Return the (X, Y) coordinate for the center point of the cell that contains the specified text.  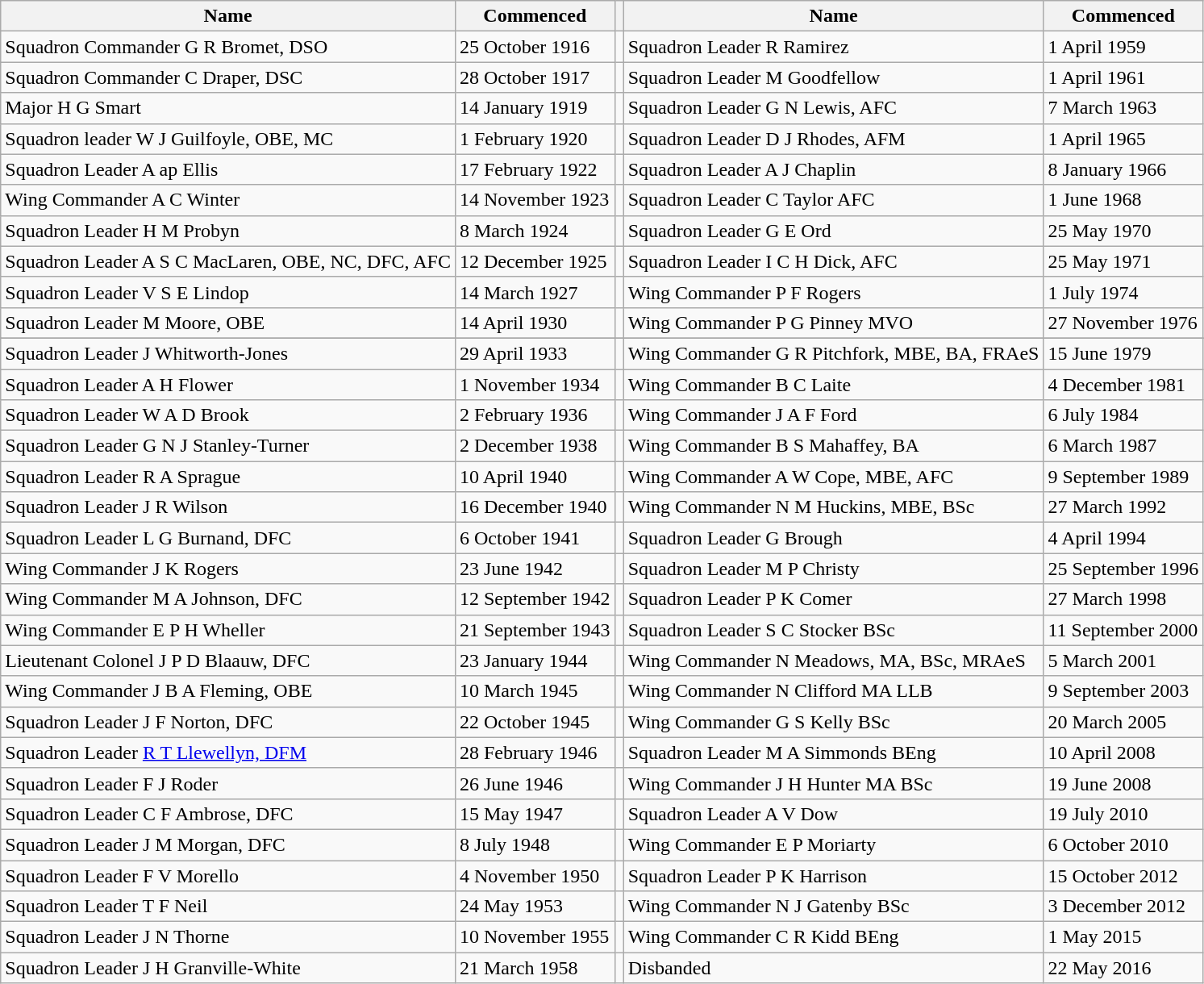
Squadron Commander G R Bromet, DSO (228, 47)
Wing Commander J A F Ford (834, 415)
Squadron Leader W A D Brook (228, 415)
Squadron Leader P K Harrison (834, 875)
3 December 2012 (1123, 907)
Squadron Leader M Moore, OBE (228, 323)
1 April 1965 (1123, 139)
9 September 1989 (1123, 477)
19 June 2008 (1123, 783)
Wing Commander J H Hunter MA BSc (834, 783)
Squadron Leader A ap Ellis (228, 169)
15 May 1947 (535, 814)
1 February 1920 (535, 139)
28 October 1917 (535, 77)
6 March 1987 (1123, 446)
2 February 1936 (535, 415)
21 September 1943 (535, 630)
25 September 1996 (1123, 569)
10 November 1955 (535, 937)
12 December 1925 (535, 261)
Squadron Leader C F Ambrose, DFC (228, 814)
25 October 1916 (535, 47)
Squadron Leader A J Chaplin (834, 169)
6 July 1984 (1123, 415)
Lieutenant Colonel J P D Blaauw, DFC (228, 661)
27 November 1976 (1123, 323)
Wing Commander N Meadows, MA, BSc, MRAeS (834, 661)
4 April 1994 (1123, 538)
Wing Commander E P Moriarty (834, 844)
19 July 2010 (1123, 814)
8 January 1966 (1123, 169)
Wing Commander J K Rogers (228, 569)
Squadron Leader G Brough (834, 538)
14 January 1919 (535, 108)
Squadron Leader M Goodfellow (834, 77)
Squadron Leader R A Sprague (228, 477)
Squadron Leader H M Probyn (228, 231)
Squadron Leader F J Roder (228, 783)
25 May 1970 (1123, 231)
Wing Commander G R Pitchfork, MBE, BA, FRAeS (834, 353)
1 April 1961 (1123, 77)
1 May 2015 (1123, 937)
Squadron Leader P K Comer (834, 599)
20 March 2005 (1123, 722)
1 July 1974 (1123, 292)
Squadron Leader S C Stocker BSc (834, 630)
16 December 1940 (535, 507)
Wing Commander N Clifford MA LLB (834, 691)
Squadron Leader A S C MacLaren, OBE, NC, DFC, AFC (228, 261)
Squadron Leader T F Neil (228, 907)
22 October 1945 (535, 722)
Wing Commander C R Kidd BEng (834, 937)
Squadron Leader J R Wilson (228, 507)
Squadron Leader V S E Lindop (228, 292)
1 June 1968 (1123, 200)
4 November 1950 (535, 875)
11 September 2000 (1123, 630)
28 February 1946 (535, 753)
7 March 1963 (1123, 108)
15 October 2012 (1123, 875)
24 May 1953 (535, 907)
Wing Commander N J Gatenby BSc (834, 907)
8 March 1924 (535, 231)
27 March 1992 (1123, 507)
Squadron Leader J F Norton, DFC (228, 722)
Squadron Leader J N Thorne (228, 937)
Squadron Leader M A Simmonds BEng (834, 753)
4 December 1981 (1123, 385)
23 June 1942 (535, 569)
1 November 1934 (535, 385)
Wing Commander B S Mahaffey, BA (834, 446)
10 April 2008 (1123, 753)
Squadron Leader I C H Dick, AFC (834, 261)
Wing Commander P F Rogers (834, 292)
Squadron Leader G E Ord (834, 231)
12 September 1942 (535, 599)
25 May 1971 (1123, 261)
29 April 1933 (535, 353)
Major H G Smart (228, 108)
5 March 2001 (1123, 661)
27 March 1998 (1123, 599)
14 April 1930 (535, 323)
Wing Commander P G Pinney MVO (834, 323)
Squadron Leader L G Burnand, DFC (228, 538)
23 January 1944 (535, 661)
Squadron Leader R Ramirez (834, 47)
Squadron Leader J H Granville-White (228, 968)
Wing Commander E P H Wheller (228, 630)
10 April 1940 (535, 477)
6 October 2010 (1123, 844)
Wing Commander G S Kelly BSc (834, 722)
Squadron Leader A H Flower (228, 385)
Squadron Leader G N Lewis, AFC (834, 108)
14 November 1923 (535, 200)
Squadron Commander C Draper, DSC (228, 77)
Squadron Leader F V Morello (228, 875)
1 April 1959 (1123, 47)
Squadron Leader R T Llewellyn, DFM (228, 753)
26 June 1946 (535, 783)
Squadron Leader J M Morgan, DFC (228, 844)
2 December 1938 (535, 446)
Disbanded (834, 968)
Wing Commander A W Cope, MBE, AFC (834, 477)
21 March 1958 (535, 968)
10 March 1945 (535, 691)
Squadron Leader A V Dow (834, 814)
Squadron Leader M P Christy (834, 569)
Squadron Leader J Whitworth-Jones (228, 353)
15 June 1979 (1123, 353)
Wing Commander M A Johnson, DFC (228, 599)
Squadron leader W J Guilfoyle, OBE, MC (228, 139)
22 May 2016 (1123, 968)
Squadron Leader D J Rhodes, AFM (834, 139)
17 February 1922 (535, 169)
9 September 2003 (1123, 691)
6 October 1941 (535, 538)
Wing Commander N M Huckins, MBE, BSc (834, 507)
Squadron Leader C Taylor AFC (834, 200)
Wing Commander B C Laite (834, 385)
Squadron Leader G N J Stanley-Turner (228, 446)
8 July 1948 (535, 844)
Wing Commander J B A Fleming, OBE (228, 691)
14 March 1927 (535, 292)
Wing Commander A C Winter (228, 200)
